From the cell containing the given text, extract its center point as [x, y] coordinate. 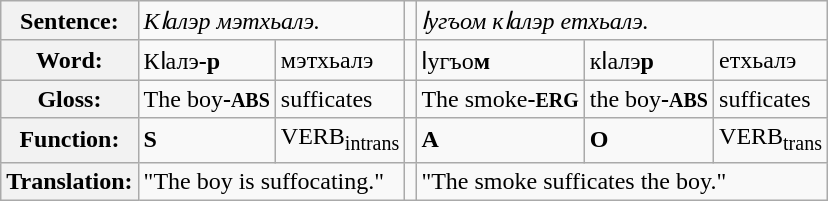
S [206, 140]
A [500, 140]
ӏугъом кӏалэр етхьалэ. [622, 21]
кӏалэр [648, 60]
Gloss: [70, 99]
Кӏалэ-р [206, 60]
Translation: [70, 181]
мэтхьалэ [340, 60]
ӏугъом [500, 60]
The boy-ABS [206, 99]
Кӏалэр мэтхьалэ. [272, 21]
O [648, 140]
"The boy is suffocating." [272, 181]
Sentence: [70, 21]
VERBintrans [340, 140]
"The smoke sufficates the boy." [622, 181]
the boy-ABS [648, 99]
VERBtrans [771, 140]
етхьалэ [771, 60]
The smoke-ERG [500, 99]
Function: [70, 140]
Word: [70, 60]
